Return [X, Y] of the center of cell containing provided text 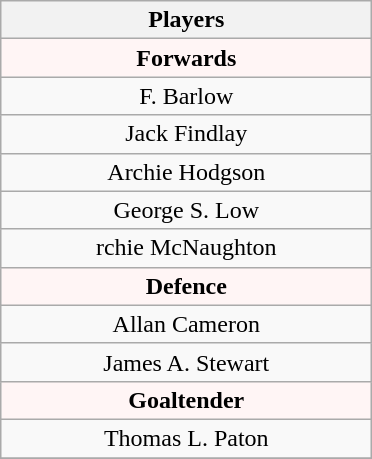
rchie McNaughton [186, 248]
Forwards [186, 58]
Thomas L. Paton [186, 438]
George S. Low [186, 210]
Archie Hodgson [186, 172]
Jack Findlay [186, 134]
F. Barlow [186, 96]
James A. Stewart [186, 362]
Allan Cameron [186, 324]
Goaltender [186, 400]
Defence [186, 286]
Players [186, 20]
